Find where the given text appears and provide that cell's center as [x, y] coordinate. 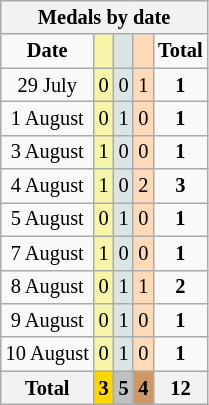
10 August [48, 354]
29 July [48, 85]
9 August [48, 320]
Medals by date [104, 17]
5 [124, 388]
3 August [48, 152]
Date [48, 51]
12 [180, 388]
4 August [48, 186]
1 August [48, 118]
8 August [48, 287]
5 August [48, 219]
4 [143, 388]
7 August [48, 253]
